For the text-containing cell, return its midpoint in (X, Y) coordinate format. 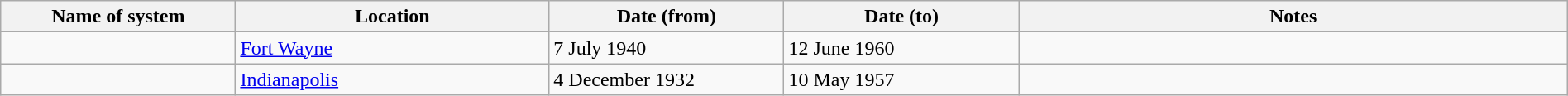
12 June 1960 (901, 48)
10 May 1957 (901, 79)
Fort Wayne (392, 48)
Notes (1293, 17)
Date (from) (667, 17)
4 December 1932 (667, 79)
Location (392, 17)
Date (to) (901, 17)
7 July 1940 (667, 48)
Indianapolis (392, 79)
Name of system (118, 17)
